Pinpoint the cell where the given text exists, returning its (x, y) midpoint coordinate. 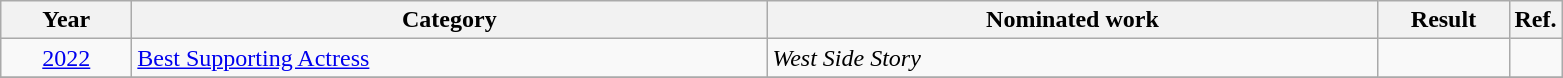
Nominated work (1072, 20)
Year (66, 20)
West Side Story (1072, 58)
2022 (66, 58)
Best Supporting Actress (450, 58)
Result (1444, 20)
Category (450, 20)
Ref. (1536, 20)
